For the text-containing cell, return its midpoint in [X, Y] coordinate format. 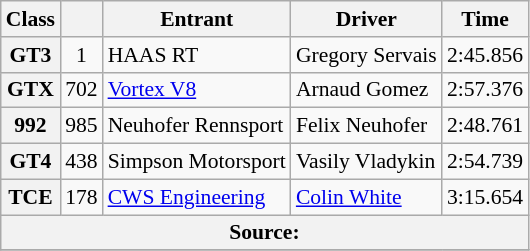
Entrant [197, 19]
Felix Neuhofer [366, 126]
Arnaud Gomez [366, 90]
Vasily Vladykin [366, 162]
CWS Engineering [197, 197]
2:57.376 [485, 90]
GT4 [30, 162]
GTX [30, 90]
1 [82, 55]
Colin White [366, 197]
2:48.761 [485, 126]
Gregory Servais [366, 55]
438 [82, 162]
GT3 [30, 55]
Time [485, 19]
HAAS RT [197, 55]
Neuhofer Rennsport [197, 126]
178 [82, 197]
992 [30, 126]
Driver [366, 19]
Source: [264, 233]
3:15.654 [485, 197]
985 [82, 126]
702 [82, 90]
2:45.856 [485, 55]
Simpson Motorsport [197, 162]
2:54.739 [485, 162]
Class [30, 19]
Vortex V8 [197, 90]
TCE [30, 197]
